For the text-containing cell, return its midpoint in (x, y) coordinate format. 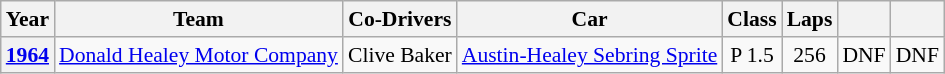
Austin-Healey Sebring Sprite (590, 55)
Laps (810, 19)
Co-Drivers (400, 19)
Class (752, 19)
P 1.5 (752, 55)
256 (810, 55)
Year (28, 19)
Donald Healey Motor Company (198, 55)
1964 (28, 55)
Clive Baker (400, 55)
Team (198, 19)
Car (590, 19)
